For the text-containing cell, return its midpoint in (x, y) coordinate format. 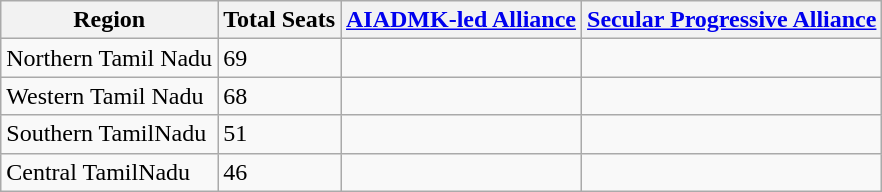
Secular Progressive Alliance (732, 20)
69 (280, 58)
Southern TamilNadu (110, 134)
Total Seats (280, 20)
Northern Tamil Nadu (110, 58)
Region (110, 20)
51 (280, 134)
Western Tamil Nadu (110, 96)
Central TamilNadu (110, 172)
AIADMK-led Alliance (460, 20)
68 (280, 96)
46 (280, 172)
